Capture the cell that displays the provided text and extract its [X, Y] central coordinate. 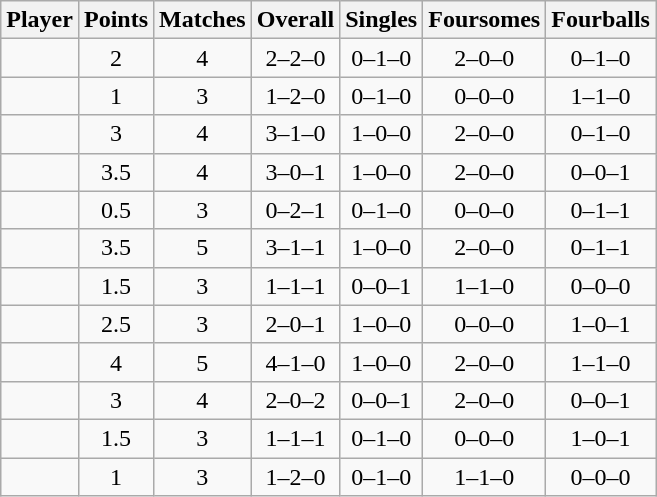
Overall [295, 20]
Singles [382, 20]
Foursomes [484, 20]
Fourballs [601, 20]
4–1–0 [295, 362]
0–2–1 [295, 210]
3–0–1 [295, 172]
3–1–0 [295, 134]
2–0–2 [295, 400]
2 [116, 58]
Player [40, 20]
2–2–0 [295, 58]
2.5 [116, 324]
2–0–1 [295, 324]
0.5 [116, 210]
3–1–1 [295, 248]
Points [116, 20]
Matches [203, 20]
